Locate the cell with the specified text and output its [x, y] center coordinate. 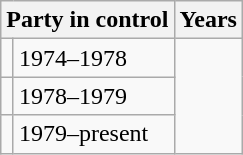
1979–present [94, 134]
1978–1979 [94, 96]
1974–1978 [94, 58]
Years [208, 20]
Party in control [88, 20]
